Output the [X, Y] coordinate of the center of the cell containing the given text.  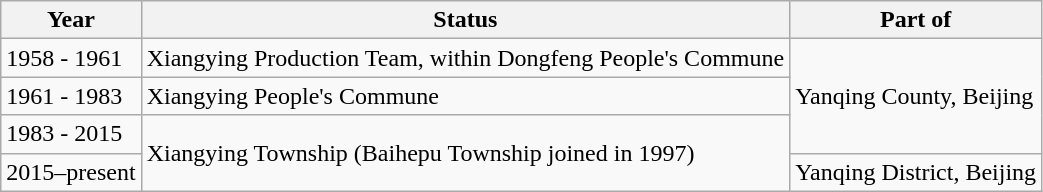
Xiangying People's Commune [466, 96]
2015–present [71, 172]
Part of [916, 20]
Xiangying Production Team, within Dongfeng People's Commune [466, 58]
1983 - 2015 [71, 134]
Status [466, 20]
Year [71, 20]
Yanqing County, Beijing [916, 96]
Yanqing District, Beijing [916, 172]
Xiangying Township (Baihepu Township joined in 1997) [466, 153]
1958 - 1961 [71, 58]
1961 - 1983 [71, 96]
